Capture the cell that displays the provided text and extract its [X, Y] central coordinate. 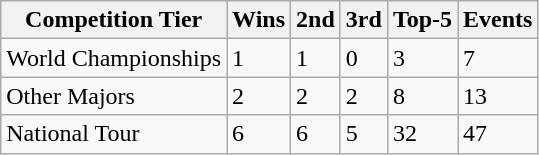
13 [498, 96]
Other Majors [114, 96]
8 [422, 96]
Competition Tier [114, 20]
0 [364, 58]
Wins [259, 20]
World Championships [114, 58]
National Tour [114, 134]
3 [422, 58]
47 [498, 134]
32 [422, 134]
Events [498, 20]
7 [498, 58]
2nd [316, 20]
5 [364, 134]
Top-5 [422, 20]
3rd [364, 20]
